For the text-containing cell, return its midpoint in [x, y] coordinate format. 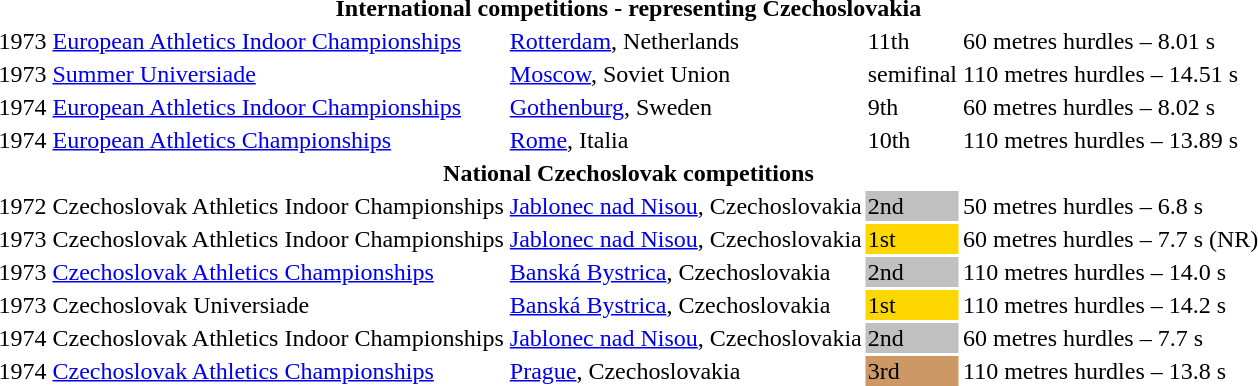
11th [912, 41]
Gothenburg, Sweden [686, 107]
10th [912, 140]
European Athletics Championships [278, 140]
Rome, Italia [686, 140]
semifinal [912, 74]
3rd [912, 371]
Prague, Czechoslovakia [686, 371]
Summer Universiade [278, 74]
Rotterdam, Netherlands [686, 41]
Moscow, Soviet Union [686, 74]
9th [912, 107]
Czechoslovak Universiade [278, 305]
